Output the [X, Y] coordinate of the center of the cell containing the given text.  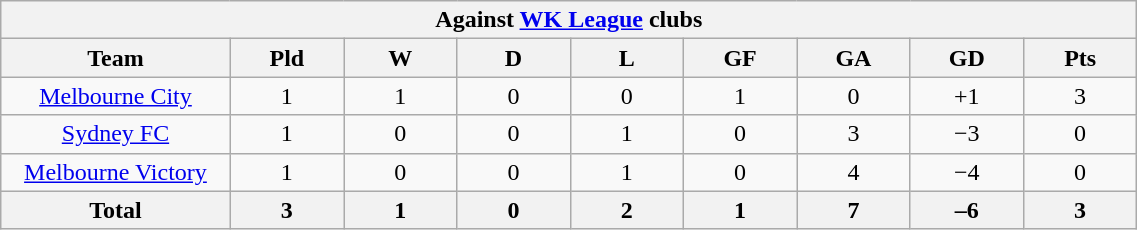
7 [854, 210]
GA [854, 58]
−3 [966, 134]
2 [626, 210]
GF [740, 58]
Pts [1080, 58]
Melbourne City [116, 96]
Pld [286, 58]
W [400, 58]
4 [854, 172]
−4 [966, 172]
GD [966, 58]
–6 [966, 210]
Against WK League clubs [569, 20]
Sydney FC [116, 134]
Melbourne Victory [116, 172]
L [626, 58]
Team [116, 58]
D [514, 58]
+1 [966, 96]
Total [116, 210]
